Search for the cell housing the specified text and yield its (X, Y) center coordinate. 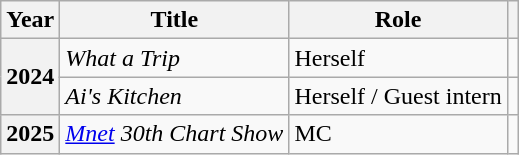
What a Trip (174, 58)
Title (174, 20)
2024 (30, 77)
Herself / Guest intern (398, 96)
Ai's Kitchen (174, 96)
MC (398, 134)
Year (30, 20)
2025 (30, 134)
Role (398, 20)
Mnet 30th Chart Show (174, 134)
Herself (398, 58)
